Return the (x, y) coordinate for the center point of the cell that contains the specified text.  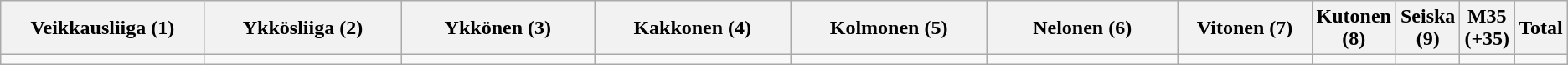
M35 (+35) (1488, 28)
Total (1541, 28)
Veikkausliiga (1) (102, 28)
Seiska (9) (1427, 28)
Ykkönen (3) (498, 28)
Kakkonen (4) (693, 28)
Kutonen (8) (1354, 28)
Nelonen (6) (1082, 28)
Vitonen (7) (1245, 28)
Kolmonen (5) (889, 28)
Ykkösliiga (2) (303, 28)
